Locate the cell with the specified text and output its (x, y) center coordinate. 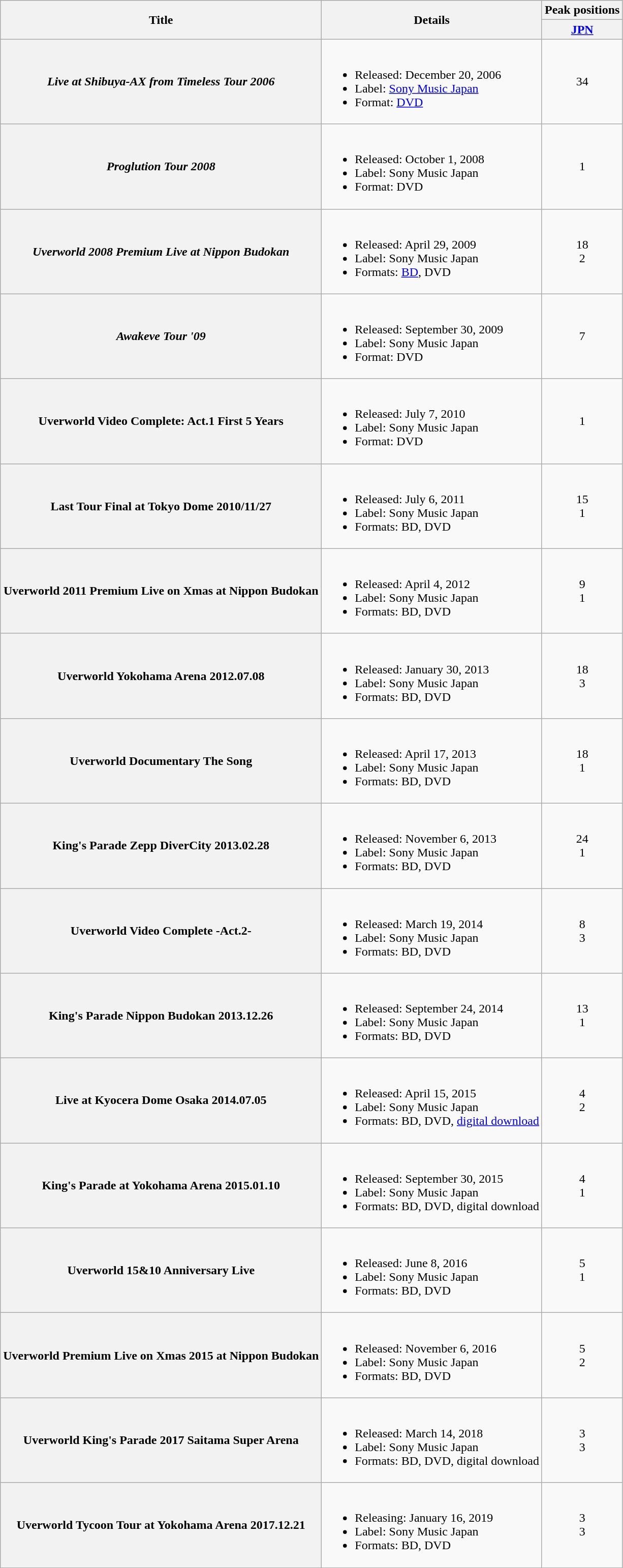
Proglution Tour 2008 (161, 167)
Peak positions (582, 10)
Released: June 8, 2016Label: Sony Music JapanFormats: BD, DVD (432, 1271)
18 3 (582, 676)
Released: September 30, 2009Label: Sony Music JapanFormat: DVD (432, 336)
Uverworld Video Complete: Act.1 First 5 Years (161, 421)
Released: April 29, 2009Label: Sony Music JapanFormats: BD, DVD (432, 251)
Last Tour Final at Tokyo Dome 2010/11/27 (161, 506)
Live at Kyocera Dome Osaka 2014.07.05 (161, 1101)
15 1 (582, 506)
Released: April 4, 2012Label: Sony Music JapanFormats: BD, DVD (432, 591)
Released: September 24, 2014Label: Sony Music JapanFormats: BD, DVD (432, 1016)
Uverworld 2008 Premium Live at Nippon Budokan (161, 251)
Released: July 6, 2011Label: Sony Music JapanFormats: BD, DVD (432, 506)
King's Parade Nippon Budokan 2013.12.26 (161, 1016)
4 2 (582, 1101)
18 2 (582, 251)
8 3 (582, 931)
Released: December 20, 2006Label: Sony Music JapanFormat: DVD (432, 81)
Title (161, 20)
34 (582, 81)
Released: March 19, 2014Label: Sony Music JapanFormats: BD, DVD (432, 931)
Uverworld 2011 Premium Live on Xmas at Nippon Budokan (161, 591)
Uverworld King's Parade 2017 Saitama Super Arena (161, 1440)
Uverworld Tycoon Tour at Yokohama Arena 2017.12.21 (161, 1525)
Released: November 6, 2016Label: Sony Music JapanFormats: BD, DVD (432, 1355)
Released: January 30, 2013Label: Sony Music JapanFormats: BD, DVD (432, 676)
Released: April 15, 2015Label: Sony Music JapanFormats: BD, DVD, digital download (432, 1101)
King's Parade Zepp DiverCity 2013.02.28 (161, 846)
18 1 (582, 760)
Awakeve Tour '09 (161, 336)
Details (432, 20)
9 1 (582, 591)
Uverworld 15&10 Anniversary Live (161, 1271)
Released: September 30, 2015Label: Sony Music JapanFormats: BD, DVD, digital download (432, 1185)
13 1 (582, 1016)
Released: November 6, 2013Label: Sony Music JapanFormats: BD, DVD (432, 846)
24 1 (582, 846)
Released: October 1, 2008Label: Sony Music JapanFormat: DVD (432, 167)
7 (582, 336)
Uverworld Yokohama Arena 2012.07.08 (161, 676)
4 1 (582, 1185)
JPN (582, 29)
Releasing: January 16, 2019Label: Sony Music JapanFormats: BD, DVD (432, 1525)
Released: April 17, 2013Label: Sony Music JapanFormats: BD, DVD (432, 760)
5 2 (582, 1355)
Uverworld Premium Live on Xmas 2015 at Nippon Budokan (161, 1355)
Uverworld Documentary The Song (161, 760)
Released: March 14, 2018Label: Sony Music JapanFormats: BD, DVD, digital download (432, 1440)
Uverworld Video Complete -Act.2- (161, 931)
King's Parade at Yokohama Arena 2015.01.10 (161, 1185)
Live at Shibuya-AX from Timeless Tour 2006 (161, 81)
5 1 (582, 1271)
Released: July 7, 2010Label: Sony Music JapanFormat: DVD (432, 421)
